Return the [x, y] coordinate for the center point of the cell that contains the specified text.  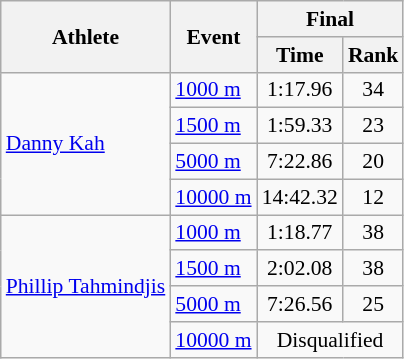
Danny Kah [86, 143]
1:17.96 [300, 90]
2:02.08 [300, 269]
7:22.86 [300, 162]
1:59.33 [300, 126]
1:18.77 [300, 233]
34 [374, 90]
Rank [374, 55]
23 [374, 126]
Phillip Tahmindjis [86, 286]
14:42.32 [300, 197]
20 [374, 162]
7:26.56 [300, 304]
12 [374, 197]
Final [330, 19]
Disqualified [330, 340]
Athlete [86, 36]
25 [374, 304]
Event [213, 36]
Time [300, 55]
